Determine the (x, y) coordinate at the center of the cell enclosing the given text.  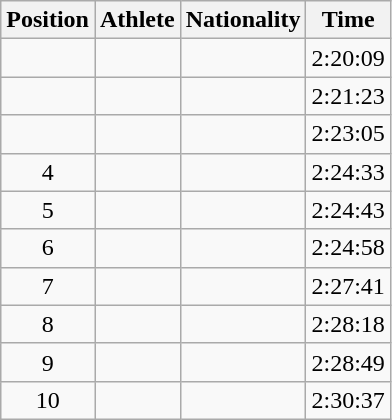
2:28:49 (348, 362)
10 (48, 400)
Athlete (137, 20)
2:21:23 (348, 96)
8 (48, 324)
Time (348, 20)
Position (48, 20)
2:23:05 (348, 134)
2:24:33 (348, 172)
2:27:41 (348, 286)
5 (48, 210)
6 (48, 248)
9 (48, 362)
2:30:37 (348, 400)
4 (48, 172)
Nationality (243, 20)
2:24:58 (348, 248)
2:20:09 (348, 58)
7 (48, 286)
2:24:43 (348, 210)
2:28:18 (348, 324)
